From the cell containing the given text, extract its center point as [X, Y] coordinate. 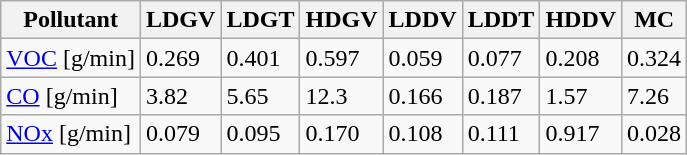
0.208 [581, 58]
1.57 [581, 96]
0.166 [422, 96]
0.597 [342, 58]
0.108 [422, 134]
MC [654, 20]
0.079 [180, 134]
0.059 [422, 58]
5.65 [260, 96]
0.401 [260, 58]
0.028 [654, 134]
0.324 [654, 58]
0.077 [501, 58]
LDDV [422, 20]
LDGT [260, 20]
0.917 [581, 134]
HDDV [581, 20]
12.3 [342, 96]
VOC [g/min] [71, 58]
LDDT [501, 20]
0.170 [342, 134]
7.26 [654, 96]
Pollutant [71, 20]
NOx [g/min] [71, 134]
3.82 [180, 96]
0.111 [501, 134]
0.187 [501, 96]
LDGV [180, 20]
CO [g/min] [71, 96]
0.095 [260, 134]
HDGV [342, 20]
0.269 [180, 58]
